Find where the given text appears and provide that cell's center as [x, y] coordinate. 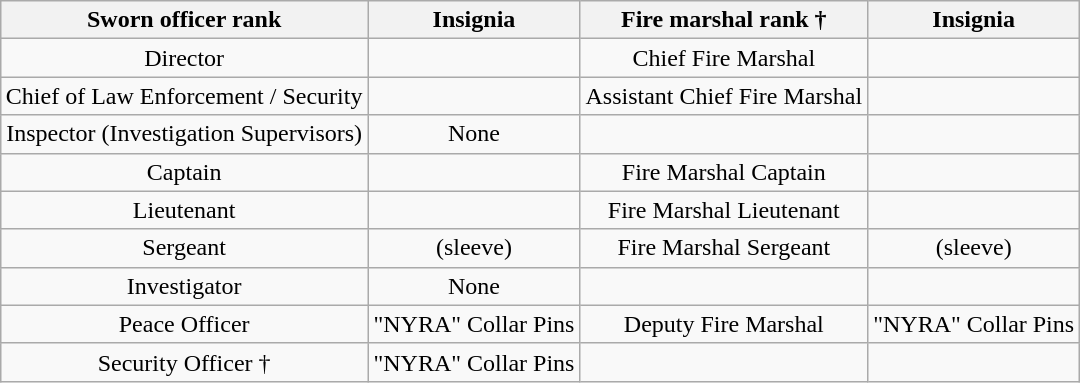
Captain [184, 172]
Chief Fire Marshal [724, 58]
Director [184, 58]
Investigator [184, 286]
Security Officer † [184, 362]
Assistant Chief Fire Marshal [724, 96]
Fire Marshal Sergeant [724, 248]
Lieutenant [184, 210]
Peace Officer [184, 324]
Fire Marshal Lieutenant [724, 210]
Chief of Law Enforcement / Security [184, 96]
Sergeant [184, 248]
Deputy Fire Marshal [724, 324]
Inspector (Investigation Supervisors) [184, 134]
Fire marshal rank † [724, 20]
Fire Marshal Captain [724, 172]
Sworn officer rank [184, 20]
